Detect which cell encompasses the target text, then output its [x, y] center coordinate. 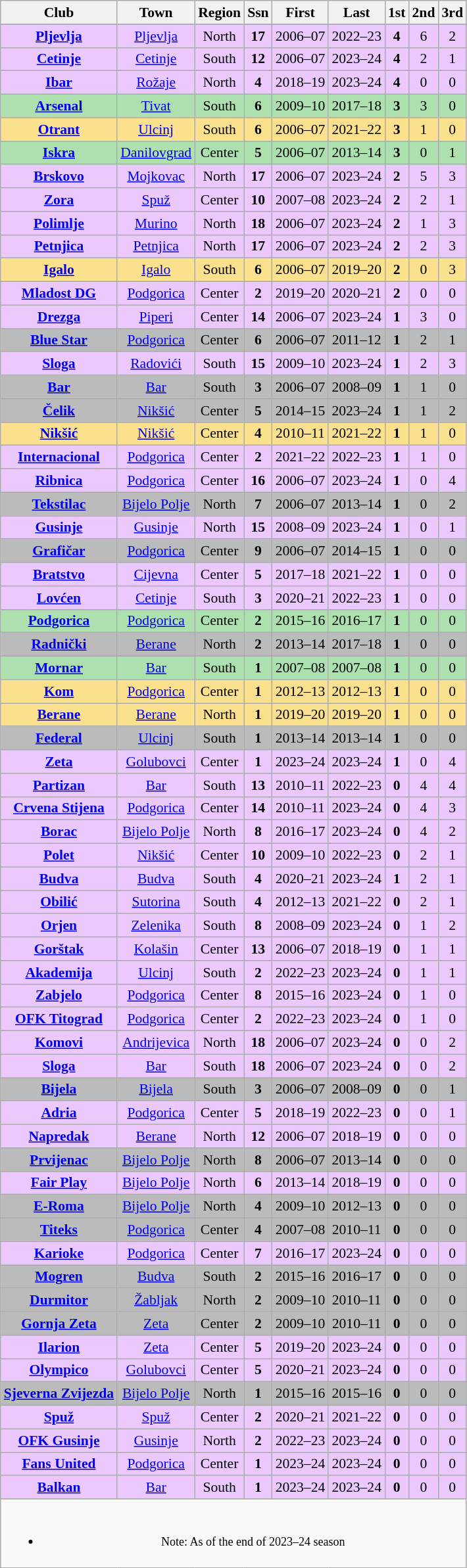
2011–12 [356, 340]
Piperi [156, 317]
Prvijenac [59, 1160]
Club [59, 12]
Internacional [59, 457]
Crvena Stijena [59, 808]
Obilić [59, 902]
2nd [424, 12]
Gorštak [59, 949]
Mogren [59, 1277]
Durmitor [59, 1301]
Cijevna [156, 574]
Komovi [59, 1043]
Drezga [59, 317]
Bratstvo [59, 574]
Ssn [258, 12]
Arsenal [59, 106]
Čelik [59, 411]
Adria [59, 1113]
Titeks [59, 1230]
OFK Gusinje [59, 1441]
Žabljak [156, 1301]
Brskovo [59, 177]
Karioke [59, 1253]
Lovćen [59, 598]
Sjeverna Zvijezda [59, 1394]
Sutorina [156, 902]
Mladost DG [59, 294]
Andrijevica [156, 1043]
E-Roma [59, 1207]
Region [220, 12]
Mojkovac [156, 177]
Rožaje [156, 83]
Danilovgrad [156, 153]
Borac [59, 832]
Last [356, 12]
Tivat [156, 106]
Zelenika [156, 926]
Grafičar [59, 551]
Fans United [59, 1464]
3rd [453, 12]
Blue Star [59, 340]
Orjen [59, 926]
Akademija [59, 973]
Town [156, 12]
OFK Titograd [59, 1019]
Fair Play [59, 1183]
Note: As of the end of 2023–24 season [233, 1533]
16 [258, 481]
Partizan [59, 785]
Zabjelo [59, 996]
Tekstilac [59, 504]
Polet [59, 856]
Federal [59, 739]
1st [397, 12]
Radnički [59, 645]
Ribnica [59, 481]
Gornja Zeta [59, 1324]
9 [258, 551]
Kom [59, 691]
Polimlje [59, 223]
Ibar [59, 83]
Ilarion [59, 1347]
First [301, 12]
Radovići [156, 364]
Murino [156, 223]
Napredak [59, 1136]
Olympico [59, 1370]
Zora [59, 200]
Kolašin [156, 949]
Otrant [59, 129]
Mornar [59, 668]
Iskra [59, 153]
Balkan [59, 1488]
